Capture the cell that displays the provided text and extract its (x, y) central coordinate. 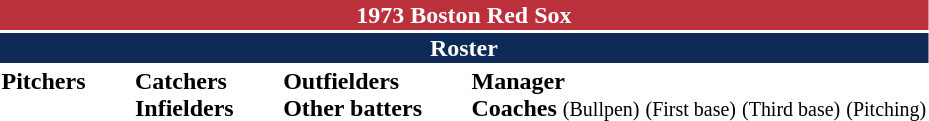
1973 Boston Red Sox (464, 15)
Roster (464, 48)
